Find where the given text appears and provide that cell's center as (X, Y) coordinate. 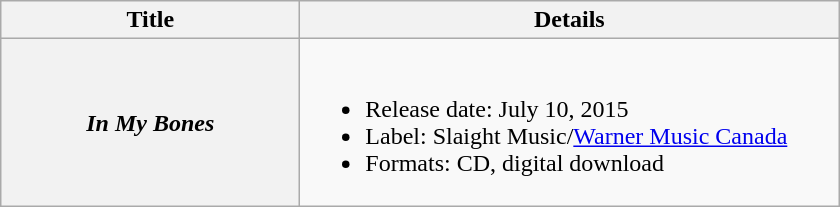
In My Bones (150, 122)
Title (150, 20)
Release date: July 10, 2015Label: Slaight Music/Warner Music CanadaFormats: CD, digital download (570, 122)
Details (570, 20)
